For the text-containing cell, return its midpoint in (X, Y) coordinate format. 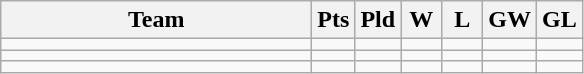
GL (559, 20)
Pts (334, 20)
GW (510, 20)
W (422, 20)
Team (156, 20)
L (462, 20)
Pld (378, 20)
